Output the [x, y] coordinate of the center of the cell containing the given text.  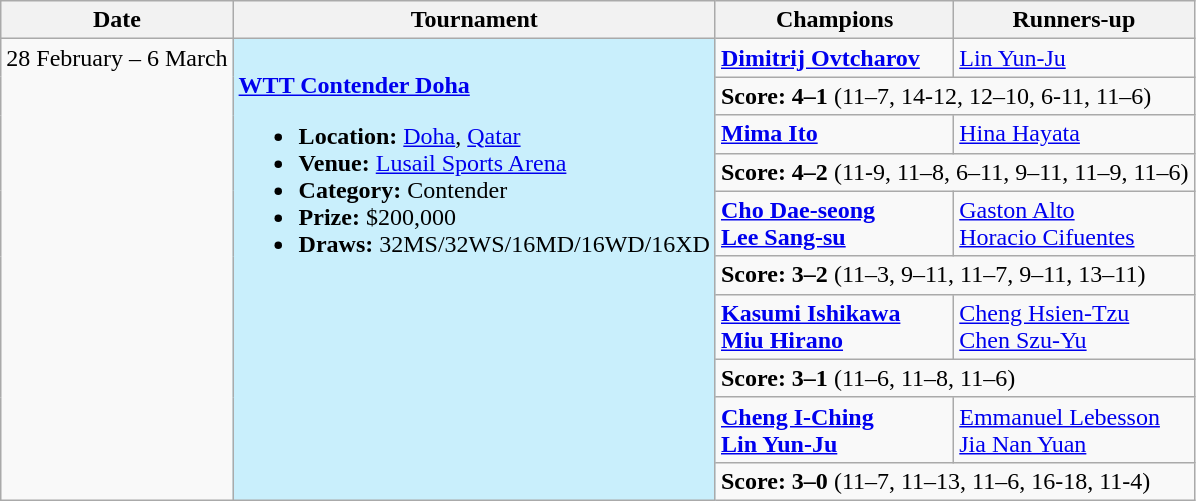
Score: 3–2 (11–3, 9–11, 11–7, 9–11, 13–11) [954, 275]
Date [117, 20]
Score: 4–2 (11-9, 11–8, 6–11, 9–11, 11–9, 11–6) [954, 172]
Cho Dae-seong Lee Sang-su [834, 224]
Mima Ito [834, 134]
Cheng I-Ching Lin Yun-Ju [834, 430]
Tournament [474, 20]
Dimitrij Ovtcharov [834, 58]
28 February – 6 March [117, 270]
Hina Hayata [1074, 134]
Kasumi Ishikawa Miu Hirano [834, 326]
Score: 3–0 (11–7, 11–13, 11–6, 16-18, 11-4) [954, 481]
Champions [834, 20]
Cheng Hsien-Tzu Chen Szu-Yu [1074, 326]
Emmanuel Lebesson Jia Nan Yuan [1074, 430]
Gaston Alto Horacio Cifuentes [1074, 224]
Lin Yun-Ju [1074, 58]
Runners-up [1074, 20]
Score: 3–1 (11–6, 11–8, 11–6) [954, 378]
Score: 4–1 (11–7, 14-12, 12–10, 6-11, 11–6) [954, 96]
WTT Contender DohaLocation: Doha, QatarVenue: Lusail Sports ArenaCategory: ContenderPrize: $200,000Draws: 32MS/32WS/16MD/16WD/16XD [474, 270]
